Return the [X, Y] coordinate for the center point of the cell that contains the specified text.  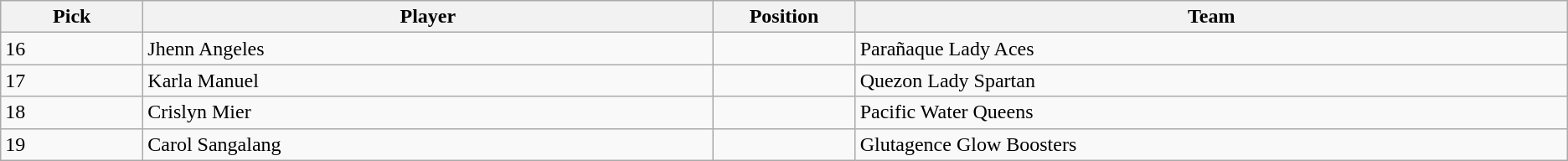
Position [784, 17]
Quezon Lady Spartan [1211, 80]
Carol Sangalang [428, 144]
19 [72, 144]
18 [72, 112]
Pick [72, 17]
Karla Manuel [428, 80]
17 [72, 80]
Jhenn Angeles [428, 49]
Parañaque Lady Aces [1211, 49]
16 [72, 49]
Pacific Water Queens [1211, 112]
Team [1211, 17]
Crislyn Mier [428, 112]
Glutagence Glow Boosters [1211, 144]
Player [428, 17]
